Return (x, y) of the center of cell containing provided text 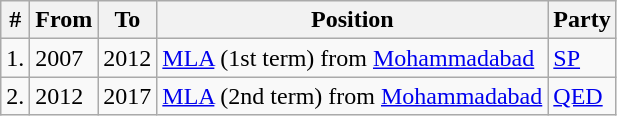
SP (582, 58)
To (128, 20)
MLA (2nd term) from Mohammadabad (352, 96)
Party (582, 20)
From (64, 20)
QED (582, 96)
MLA (1st term) from Mohammadabad (352, 58)
2. (16, 96)
1. (16, 58)
2007 (64, 58)
Position (352, 20)
2017 (128, 96)
# (16, 20)
